Scan for the cell matching the given text and deliver its [x, y] coordinate at center. 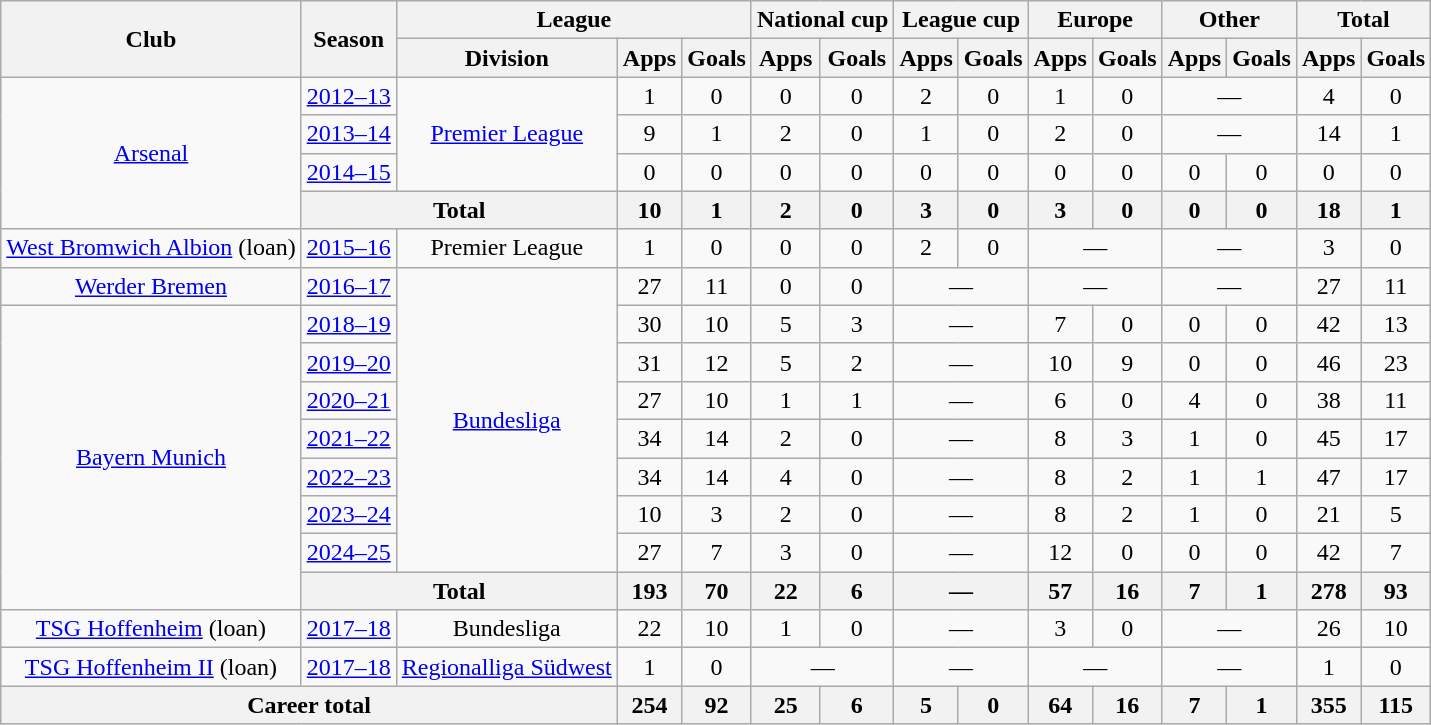
355 [1328, 705]
Season [348, 39]
278 [1328, 591]
254 [649, 705]
West Bromwich Albion (loan) [151, 248]
Club [151, 39]
TSG Hoffenheim (loan) [151, 629]
2020–21 [348, 400]
47 [1328, 477]
45 [1328, 438]
2012–13 [348, 96]
2018–19 [348, 324]
2016–17 [348, 286]
193 [649, 591]
Division [506, 58]
Werder Bremen [151, 286]
31 [649, 362]
92 [717, 705]
23 [1396, 362]
26 [1328, 629]
2023–24 [348, 515]
Bayern Munich [151, 457]
30 [649, 324]
93 [1396, 591]
21 [1328, 515]
2022–23 [348, 477]
64 [1060, 705]
2021–22 [348, 438]
13 [1396, 324]
TSG Hoffenheim II (loan) [151, 667]
2019–20 [348, 362]
38 [1328, 400]
National cup [822, 20]
2014–15 [348, 172]
Europe [1095, 20]
25 [785, 705]
70 [717, 591]
Career total [310, 705]
Arsenal [151, 153]
18 [1328, 210]
115 [1396, 705]
2013–14 [348, 134]
2024–25 [348, 553]
Regionalliga Südwest [506, 667]
2015–16 [348, 248]
46 [1328, 362]
League [574, 20]
League cup [961, 20]
57 [1060, 591]
Other [1229, 20]
